Provide the (x, y) coordinate of the cell's center where the given text is located.  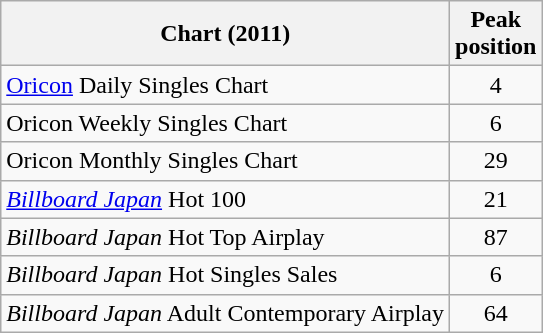
21 (496, 199)
87 (496, 237)
Billboard Japan Adult Contemporary Airplay (226, 313)
29 (496, 161)
Oricon Weekly Singles Chart (226, 123)
Oricon Monthly Singles Chart (226, 161)
64 (496, 313)
Peakposition (496, 34)
Billboard Japan Hot Singles Sales (226, 275)
4 (496, 85)
Oricon Daily Singles Chart (226, 85)
Billboard Japan Hot 100 (226, 199)
Billboard Japan Hot Top Airplay (226, 237)
Chart (2011) (226, 34)
